Pinpoint the cell where the given text exists, returning its [x, y] midpoint coordinate. 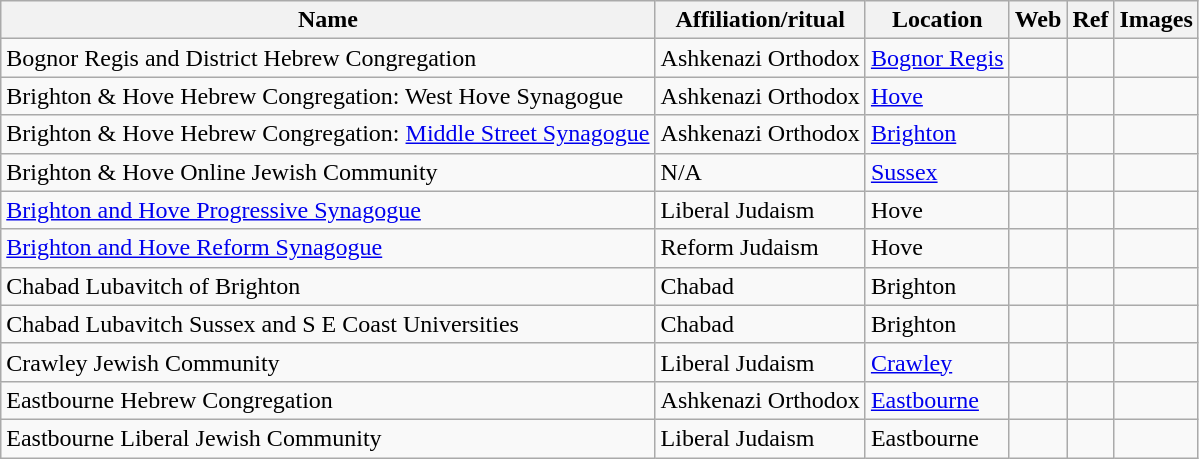
Name [328, 20]
Crawley Jewish Community [328, 362]
Chabad Lubavitch of Brighton [328, 286]
Reform Judaism [760, 248]
Eastbourne Hebrew Congregation [328, 400]
Web [1038, 20]
N/A [760, 172]
Chabad Lubavitch Sussex and S E Coast Universities [328, 324]
Brighton & Hove Hebrew Congregation: Middle Street Synagogue [328, 134]
Brighton and Hove Progressive Synagogue [328, 210]
Sussex [937, 172]
Ref [1090, 20]
Brighton & Hove Hebrew Congregation: West Hove Synagogue [328, 96]
Bognor Regis and District Hebrew Congregation [328, 58]
Crawley [937, 362]
Location [937, 20]
Bognor Regis [937, 58]
Eastbourne Liberal Jewish Community [328, 438]
Images [1156, 20]
Brighton and Hove Reform Synagogue [328, 248]
Affiliation/ritual [760, 20]
Brighton & Hove Online Jewish Community [328, 172]
